Find where the given text appears and provide that cell's center as [X, Y] coordinate. 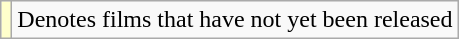
Denotes films that have not yet been released [235, 20]
